Identify which cell holds the provided text, then report its [x, y] central coordinate. 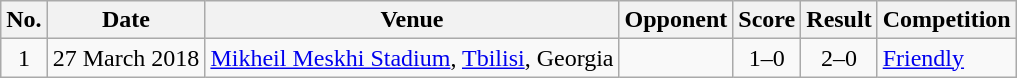
Competition [946, 20]
Friendly [946, 58]
Result [839, 20]
1 [24, 58]
No. [24, 20]
Mikheil Meskhi Stadium, Tbilisi, Georgia [412, 58]
Date [126, 20]
1–0 [767, 58]
2–0 [839, 58]
Score [767, 20]
27 March 2018 [126, 58]
Opponent [676, 20]
Venue [412, 20]
